Identify which cell holds the provided text, then report its (X, Y) central coordinate. 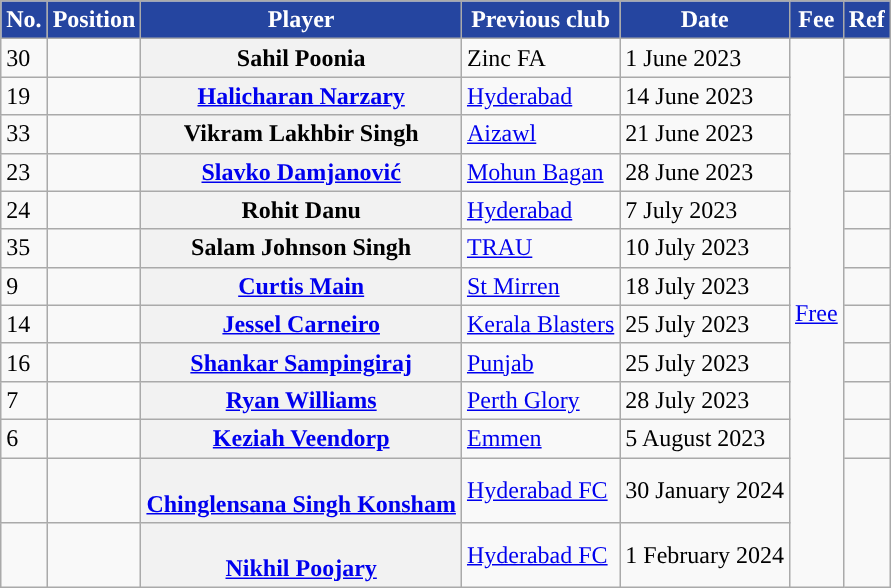
Vikram Lakhbir Singh (302, 134)
1 February 2024 (705, 556)
Perth Glory (540, 400)
Aizawl (540, 134)
Player (302, 20)
Position (94, 20)
Shankar Sampingiraj (302, 362)
Zinc FA (540, 58)
14 June 2023 (705, 96)
Nikhil Poojary (302, 556)
35 (24, 248)
St Mirren (540, 286)
23 (24, 172)
Jessel Carneiro (302, 324)
7 July 2023 (705, 210)
10 July 2023 (705, 248)
18 July 2023 (705, 286)
30 (24, 58)
28 July 2023 (705, 400)
7 (24, 400)
Punjab (540, 362)
Chinglensana Singh Konsham (302, 490)
Previous club (540, 20)
14 (24, 324)
Mohun Bagan (540, 172)
Free (816, 314)
Emmen (540, 438)
28 June 2023 (705, 172)
Slavko Damjanović (302, 172)
33 (24, 134)
9 (24, 286)
5 August 2023 (705, 438)
Halicharan Narzary (302, 96)
21 June 2023 (705, 134)
19 (24, 96)
16 (24, 362)
24 (24, 210)
Ref (866, 20)
6 (24, 438)
Salam Johnson Singh (302, 248)
Date (705, 20)
Kerala Blasters (540, 324)
Keziah Veendorp (302, 438)
Rohit Danu (302, 210)
Ryan Williams (302, 400)
Fee (816, 20)
1 June 2023 (705, 58)
TRAU (540, 248)
No. (24, 20)
30 January 2024 (705, 490)
Sahil Poonia (302, 58)
Curtis Main (302, 286)
